For the text-containing cell, return its midpoint in [x, y] coordinate format. 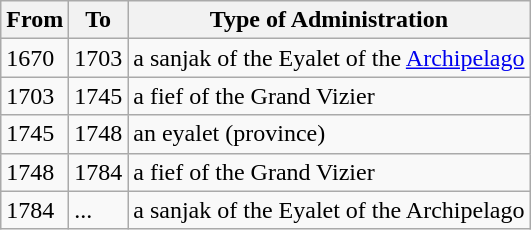
... [98, 210]
Type of Administration [329, 20]
1670 [35, 58]
an eyalet (province) [329, 134]
To [98, 20]
From [35, 20]
